Search for the cell housing the specified text and yield its (X, Y) center coordinate. 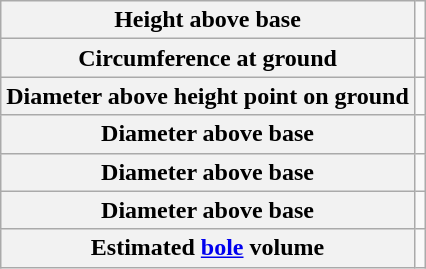
Circumference at ground (208, 58)
Estimated bole volume (208, 248)
Height above base (208, 20)
Diameter above height point on ground (208, 96)
